Return [X, Y] of the center of cell containing provided text 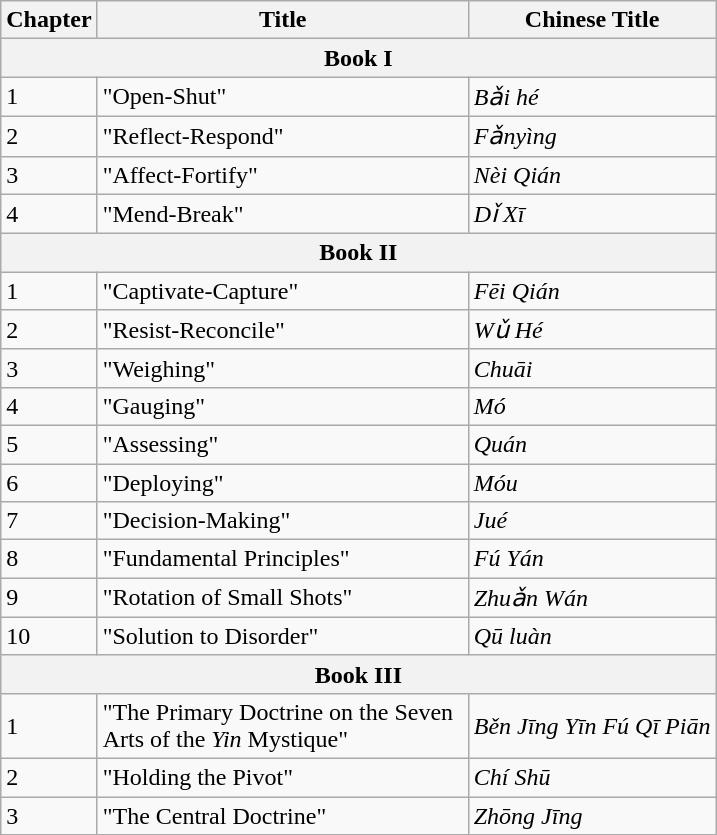
Book III [358, 674]
Móu [592, 483]
Bǎi hé [592, 97]
Quán [592, 444]
"The Central Doctrine" [282, 815]
Book I [358, 58]
Nèi Qián [592, 175]
6 [49, 483]
7 [49, 521]
Běn Jīng Yīn Fú Qī Piān [592, 726]
Fēi Qián [592, 291]
8 [49, 559]
Fǎnyìng [592, 136]
Chapter [49, 20]
"Holding the Pivot" [282, 777]
"Decision-Making" [282, 521]
"Deploying" [282, 483]
"Gauging" [282, 406]
"The Primary Doctrine on the Seven Arts of the Yin Mystique" [282, 726]
"Assessing" [282, 444]
"Captivate-Capture" [282, 291]
"Weighing" [282, 368]
Chí Shū [592, 777]
Wǔ Hé [592, 330]
Mó [592, 406]
"Rotation of Small Shots" [282, 598]
Title [282, 20]
Zhuǎn Wán [592, 598]
Jué [592, 521]
10 [49, 636]
"Open-Shut" [282, 97]
5 [49, 444]
"Solution to Disorder" [282, 636]
9 [49, 598]
Fú Yán [592, 559]
Chinese Title [592, 20]
Chuāi [592, 368]
"Mend-Break" [282, 214]
"Fundamental Principles" [282, 559]
Zhōng Jīng [592, 815]
"Resist-Reconcile" [282, 330]
Book II [358, 253]
Dǐ Xī [592, 214]
"Affect-Fortify" [282, 175]
Qū luàn [592, 636]
"Reflect-Respond" [282, 136]
